Find where the given text appears and provide that cell's center as (X, Y) coordinate. 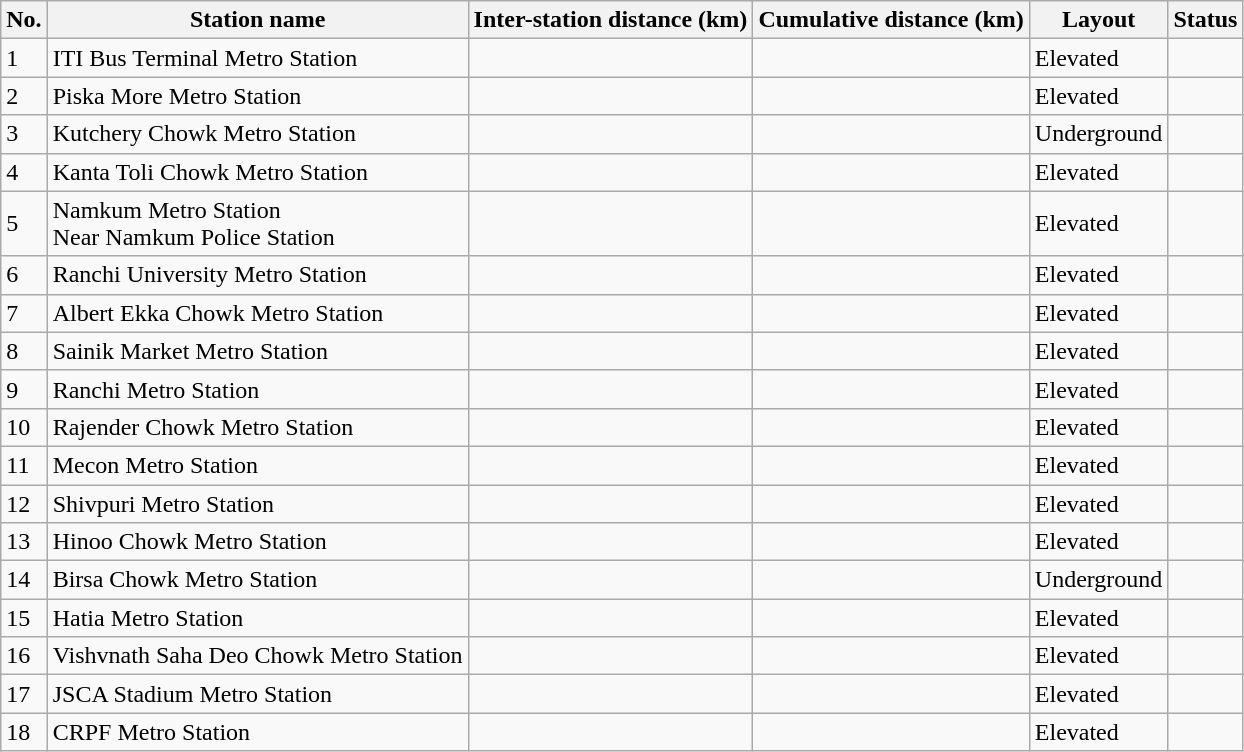
2 (24, 96)
Cumulative distance (km) (891, 20)
4 (24, 172)
18 (24, 732)
JSCA Stadium Metro Station (258, 694)
Ranchi University Metro Station (258, 275)
12 (24, 503)
15 (24, 618)
13 (24, 542)
Rajender Chowk Metro Station (258, 427)
10 (24, 427)
9 (24, 389)
Shivpuri Metro Station (258, 503)
5 (24, 224)
Kanta Toli Chowk Metro Station (258, 172)
Station name (258, 20)
11 (24, 465)
Vishvnath Saha Deo Chowk Metro Station (258, 656)
ITI Bus Terminal Metro Station (258, 58)
16 (24, 656)
Mecon Metro Station (258, 465)
Birsa Chowk Metro Station (258, 580)
7 (24, 313)
Hinoo Chowk Metro Station (258, 542)
8 (24, 351)
6 (24, 275)
14 (24, 580)
Ranchi Metro Station (258, 389)
Piska More Metro Station (258, 96)
Hatia Metro Station (258, 618)
Status (1206, 20)
Layout (1098, 20)
Albert Ekka Chowk Metro Station (258, 313)
3 (24, 134)
17 (24, 694)
CRPF Metro Station (258, 732)
1 (24, 58)
Inter-station distance (km) (610, 20)
Sainik Market Metro Station (258, 351)
No. (24, 20)
Namkum Metro StationNear Namkum Police Station (258, 224)
Kutchery Chowk Metro Station (258, 134)
